Return [X, Y] of the center of cell containing provided text 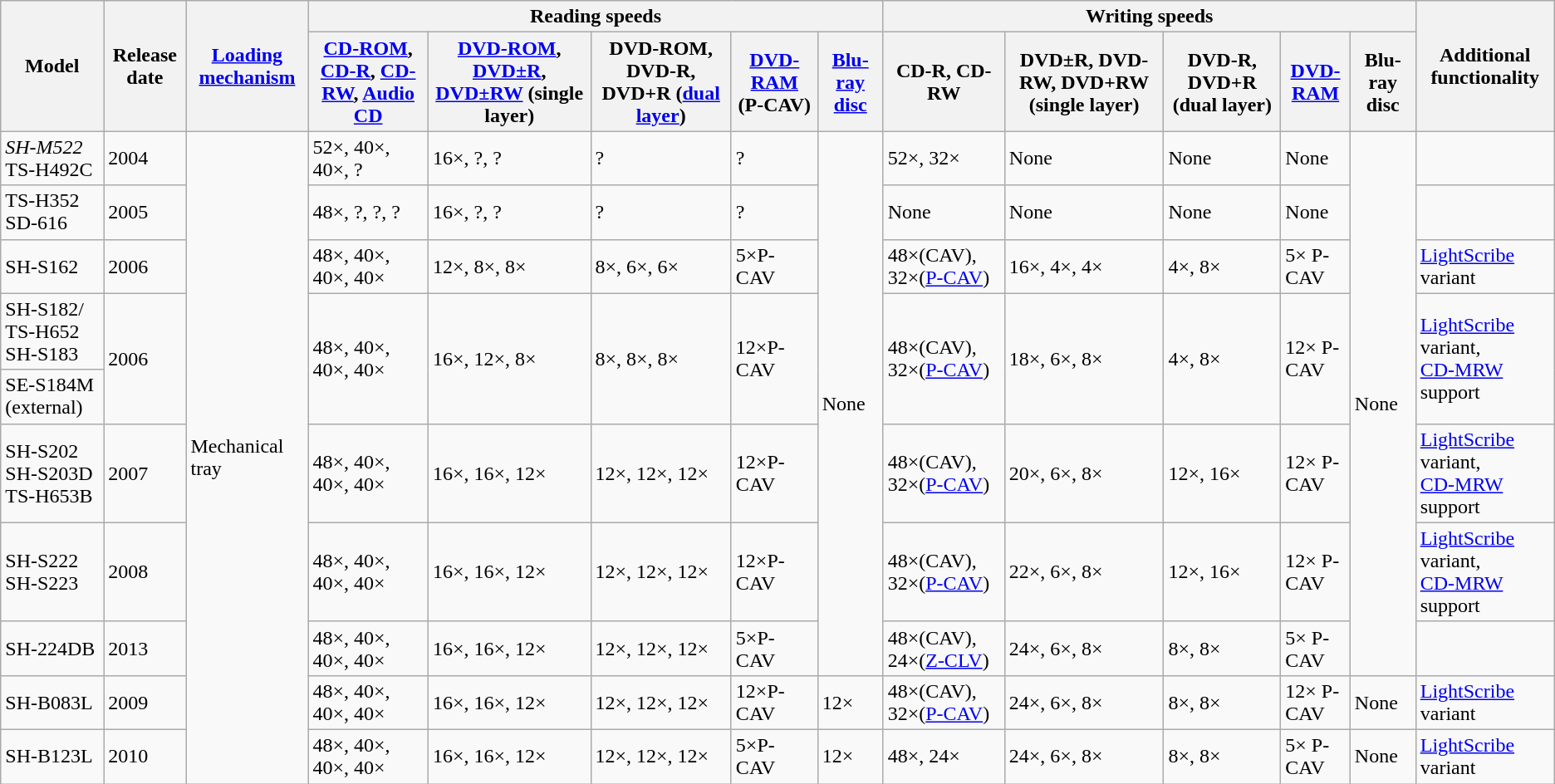
2010 [145, 756]
48×(CAV), 24×(Z-CLV) [944, 648]
12×, 8×, 8× [509, 266]
DVD-ROM, DVD±R, DVD±RW (single layer) [509, 81]
CD-ROM, CD-R, CD-RW, Audio CD [369, 81]
SH-S222SH-S223 [52, 571]
SH-B123L [52, 756]
16×, 12×, 8× [509, 359]
48×, ?, ?, ? [369, 213]
Mechanical tray [248, 458]
SH-M522TS-H492C [52, 158]
2013 [145, 648]
Additional functionality [1485, 66]
8×, 8×, 8× [661, 359]
2004 [145, 158]
Writing speeds [1150, 17]
20×, 6×, 8× [1084, 473]
Release date [145, 66]
2009 [145, 703]
DVD-ROM, DVD-R, DVD+R (dual layer) [661, 81]
TS-H352SD-616 [52, 213]
Model [52, 66]
Reading speeds [596, 17]
DVD-RAM (P-CAV) [774, 81]
16×, 4×, 4× [1084, 266]
DVD-RAM [1316, 81]
CD-R, CD-RW [944, 81]
52×, 32× [944, 158]
SE-S184M(external) [52, 397]
22×, 6×, 8× [1084, 571]
52×, 40×, 40×, ? [369, 158]
2008 [145, 571]
Loading mechanism [248, 66]
8×, 6×, 6× [661, 266]
2005 [145, 213]
SH-S162 [52, 266]
DVD-R, DVD+R (dual layer) [1223, 81]
SH-S202SH-S203DTS-H653B [52, 473]
SH-224DB [52, 648]
DVD±R, DVD-RW, DVD+RW (single layer) [1084, 81]
18×, 6×, 8× [1084, 359]
SH-B083L [52, 703]
48×, 24× [944, 756]
2007 [145, 473]
SH-S182/TS-H652 SH-S183 [52, 331]
